Capture the cell that displays the provided text and extract its (x, y) central coordinate. 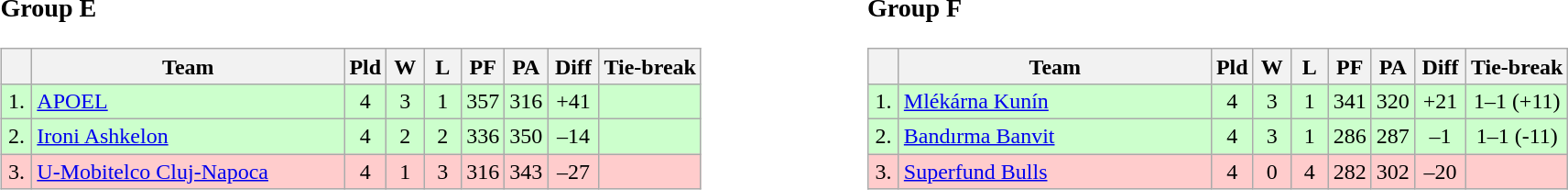
1–1 (+11) (1517, 101)
APOEL (189, 101)
286 (1350, 137)
336 (484, 137)
Bandırma Banvit (1055, 137)
0 (1271, 172)
320 (1392, 101)
Mlékárna Kunín (1055, 101)
350 (526, 137)
+21 (1440, 101)
+41 (573, 101)
Superfund Bulls (1055, 172)
1–1 (-11) (1517, 137)
–14 (573, 137)
343 (526, 172)
–20 (1440, 172)
–27 (573, 172)
302 (1392, 172)
357 (484, 101)
282 (1350, 172)
–1 (1440, 137)
Ironi Ashkelon (189, 137)
287 (1392, 137)
U-Mobitelco Cluj-Napoca (189, 172)
341 (1350, 101)
